Provide the (x, y) coordinate of the cell's center where the given text is located.  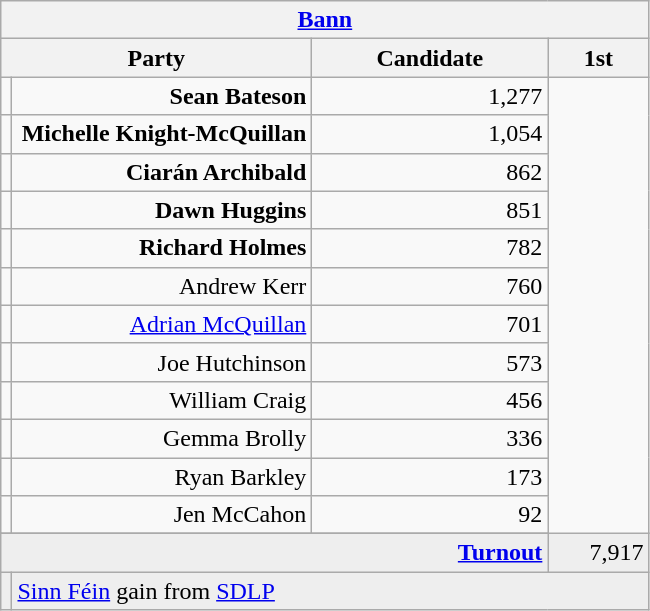
Richard Holmes (162, 248)
Joe Hutchinson (162, 362)
Bann (325, 20)
336 (430, 438)
Ciarán Archibald (162, 172)
Dawn Huggins (162, 210)
92 (430, 515)
Gemma Brolly (162, 438)
851 (430, 210)
Adrian McQuillan (162, 324)
William Craig (162, 400)
Candidate (430, 58)
Ryan Barkley (162, 477)
456 (430, 400)
7,917 (598, 553)
701 (430, 324)
1,277 (430, 96)
573 (430, 362)
862 (430, 172)
Party (156, 58)
1,054 (430, 134)
Jen McCahon (162, 515)
Turnout (274, 553)
173 (430, 477)
Sinn Féin gain from SDLP (330, 591)
782 (430, 248)
Michelle Knight-McQuillan (162, 134)
760 (430, 286)
1st (598, 58)
Sean Bateson (162, 96)
Andrew Kerr (162, 286)
